Search for the cell housing the specified text and yield its (x, y) center coordinate. 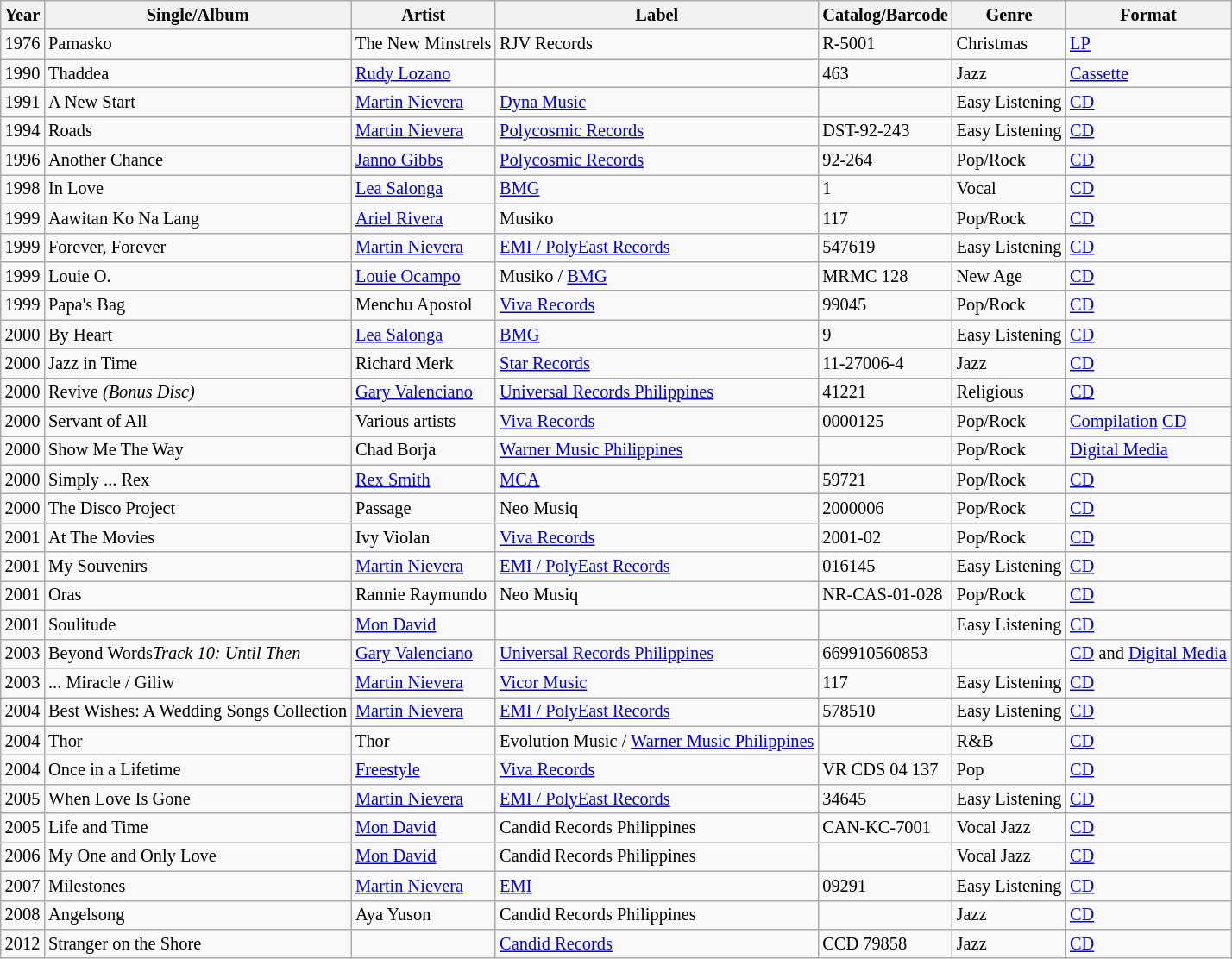
Musiko / BMG (657, 276)
Servant of All (198, 422)
CCD 79858 (885, 943)
Chad Borja (423, 450)
Forever, Forever (198, 248)
1976 (22, 44)
MRMC 128 (885, 276)
Show Me The Way (198, 450)
Pop (1009, 769)
Star Records (657, 363)
Revive (Bonus Disc) (198, 392)
99045 (885, 305)
Roads (198, 131)
Jazz in Time (198, 363)
Single/Album (198, 15)
2006 (22, 856)
Musiko (657, 218)
Warner Music Philippines (657, 450)
Aawitan Ko Na Lang (198, 218)
Menchu Apostol (423, 305)
Format (1147, 15)
1991 (22, 102)
Artist (423, 15)
Cassette (1147, 73)
Angelsong (198, 915)
Vocal (1009, 189)
Catalog/Barcode (885, 15)
New Age (1009, 276)
09291 (885, 886)
463 (885, 73)
Life and Time (198, 828)
R-5001 (885, 44)
Various artists (423, 422)
Freestyle (423, 769)
EMI (657, 886)
Once in a Lifetime (198, 769)
Genre (1009, 15)
DST-92-243 (885, 131)
At The Movies (198, 537)
Oras (198, 595)
2012 (22, 943)
By Heart (198, 335)
The New Minstrels (423, 44)
When Love Is Gone (198, 799)
669910560853 (885, 654)
2001-02 (885, 537)
RJV Records (657, 44)
Year (22, 15)
Candid Records (657, 943)
Louie Ocampo (423, 276)
Ariel Rivera (423, 218)
1998 (22, 189)
Pamasko (198, 44)
Rex Smith (423, 479)
1990 (22, 73)
1996 (22, 160)
34645 (885, 799)
578510 (885, 711)
Another Chance (198, 160)
In Love (198, 189)
Aya Yuson (423, 915)
1994 (22, 131)
Best Wishes: A Wedding Songs Collection (198, 711)
The Disco Project (198, 508)
016145 (885, 567)
0000125 (885, 422)
Religious (1009, 392)
Simply ... Rex (198, 479)
MCA (657, 479)
92-264 (885, 160)
9 (885, 335)
My One and Only Love (198, 856)
41221 (885, 392)
Rudy Lozano (423, 73)
LP (1147, 44)
A New Start (198, 102)
59721 (885, 479)
11-27006-4 (885, 363)
Richard Merk (423, 363)
Rannie Raymundo (423, 595)
R&B (1009, 741)
Soulitude (198, 624)
CAN-KC-7001 (885, 828)
... Miracle / Giliw (198, 682)
1 (885, 189)
Louie O. (198, 276)
Janno Gibbs (423, 160)
Label (657, 15)
Passage (423, 508)
2000006 (885, 508)
Vicor Music (657, 682)
My Souvenirs (198, 567)
Beyond WordsTrack 10: Until Then (198, 654)
Digital Media (1147, 450)
Milestones (198, 886)
NR-CAS-01-028 (885, 595)
Thaddea (198, 73)
VR CDS 04 137 (885, 769)
Stranger on the Shore (198, 943)
2008 (22, 915)
547619 (885, 248)
Dyna Music (657, 102)
Compilation CD (1147, 422)
Ivy Violan (423, 537)
Christmas (1009, 44)
2007 (22, 886)
Evolution Music / Warner Music Philippines (657, 741)
CD and Digital Media (1147, 654)
Papa's Bag (198, 305)
